Determine the [x, y] coordinate at the center of the cell enclosing the given text.  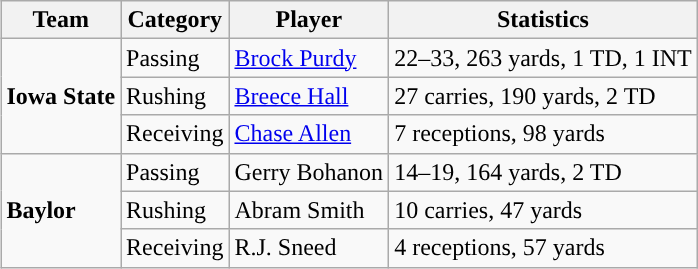
Breece Hall [309, 96]
Brock Purdy [309, 58]
7 receptions, 98 yards [544, 134]
4 receptions, 57 yards [544, 248]
Chase Allen [309, 134]
Gerry Bohanon [309, 172]
R.J. Sneed [309, 248]
22–33, 263 yards, 1 TD, 1 INT [544, 58]
Abram Smith [309, 210]
Baylor [61, 210]
27 carries, 190 yards, 2 TD [544, 96]
Iowa State [61, 96]
10 carries, 47 yards [544, 210]
Statistics [544, 20]
Player [309, 20]
Team [61, 20]
14–19, 164 yards, 2 TD [544, 172]
Category [175, 20]
